Identify which cell holds the provided text, then report its (x, y) central coordinate. 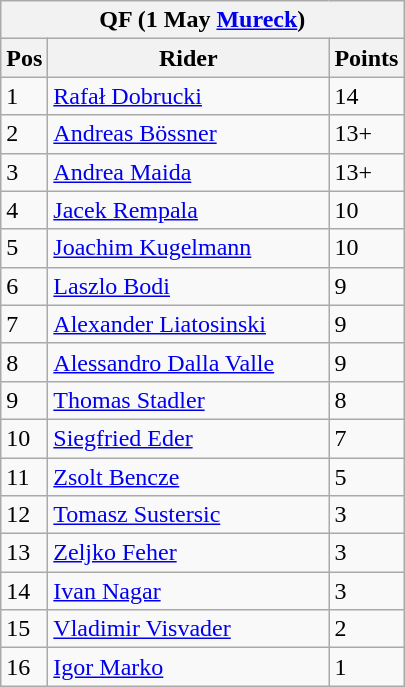
Andrea Maida (188, 172)
Alexander Liatosinski (188, 324)
6 (24, 286)
15 (24, 629)
Vladimir Visvader (188, 629)
11 (24, 477)
4 (24, 210)
Siegfried Eder (188, 438)
Igor Marko (188, 667)
Joachim Kugelmann (188, 248)
Thomas Stadler (188, 400)
Ivan Nagar (188, 591)
Zeljko Feher (188, 553)
QF (1 May Mureck) (202, 20)
Rafał Dobrucki (188, 96)
13 (24, 553)
Jacek Rempala (188, 210)
Alessandro Dalla Valle (188, 362)
16 (24, 667)
12 (24, 515)
Points (366, 58)
Laszlo Bodi (188, 286)
Zsolt Bencze (188, 477)
Andreas Bössner (188, 134)
Pos (24, 58)
Rider (188, 58)
Tomasz Sustersic (188, 515)
